Pinpoint the cell where the given text exists, returning its (X, Y) midpoint coordinate. 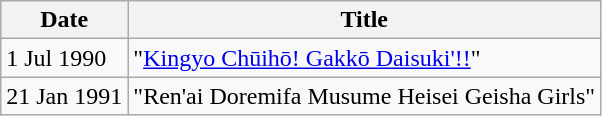
"Ren'ai Doremifa Musume Heisei Geisha Girls" (364, 96)
"Kingyo Chūihō! Gakkō Daisuki'!!" (364, 58)
1 Jul 1990 (64, 58)
Title (364, 20)
21 Jan 1991 (64, 96)
Date (64, 20)
